Identify which cell holds the provided text, then report its (x, y) central coordinate. 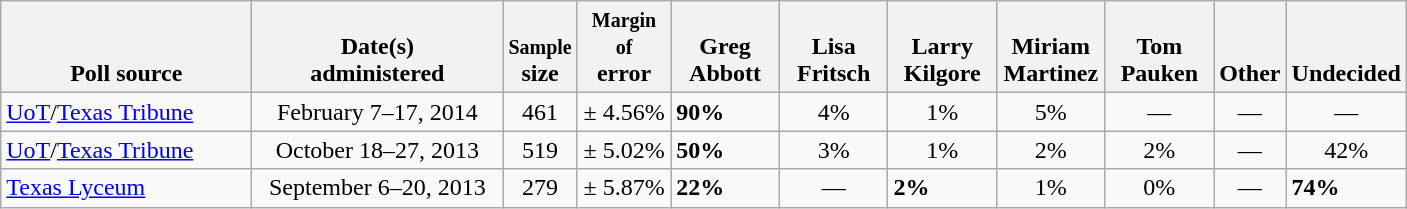
Samplesize (540, 47)
519 (540, 150)
LarryKilgore (942, 47)
74% (1346, 188)
0% (1160, 188)
± 5.02% (624, 150)
5% (1052, 112)
MiriamMartinez (1052, 47)
22% (726, 188)
± 4.56% (624, 112)
Poll source (126, 47)
Margin oferror (624, 47)
Undecided (1346, 47)
± 5.87% (624, 188)
3% (834, 150)
February 7–17, 2014 (378, 112)
4% (834, 112)
GregAbbott (726, 47)
42% (1346, 150)
279 (540, 188)
Date(s)administered (378, 47)
Other (1250, 47)
90% (726, 112)
October 18–27, 2013 (378, 150)
LisaFritsch (834, 47)
Texas Lyceum (126, 188)
TomPauken (1160, 47)
September 6–20, 2013 (378, 188)
461 (540, 112)
50% (726, 150)
